Scan for the cell matching the given text and deliver its [x, y] coordinate at center. 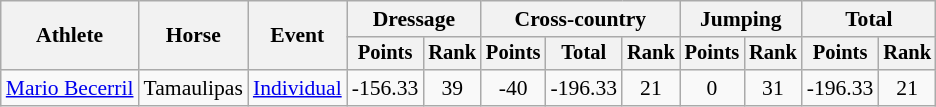
-40 [513, 88]
Individual [298, 88]
Dressage [414, 19]
-156.33 [386, 88]
Horse [194, 36]
Event [298, 36]
0 [712, 88]
39 [452, 88]
Jumping [741, 19]
Cross-country [580, 19]
Tamaulipas [194, 88]
Athlete [70, 36]
Mario Becerril [70, 88]
31 [773, 88]
